Return the (X, Y) coordinate for the center point of the cell that contains the specified text.  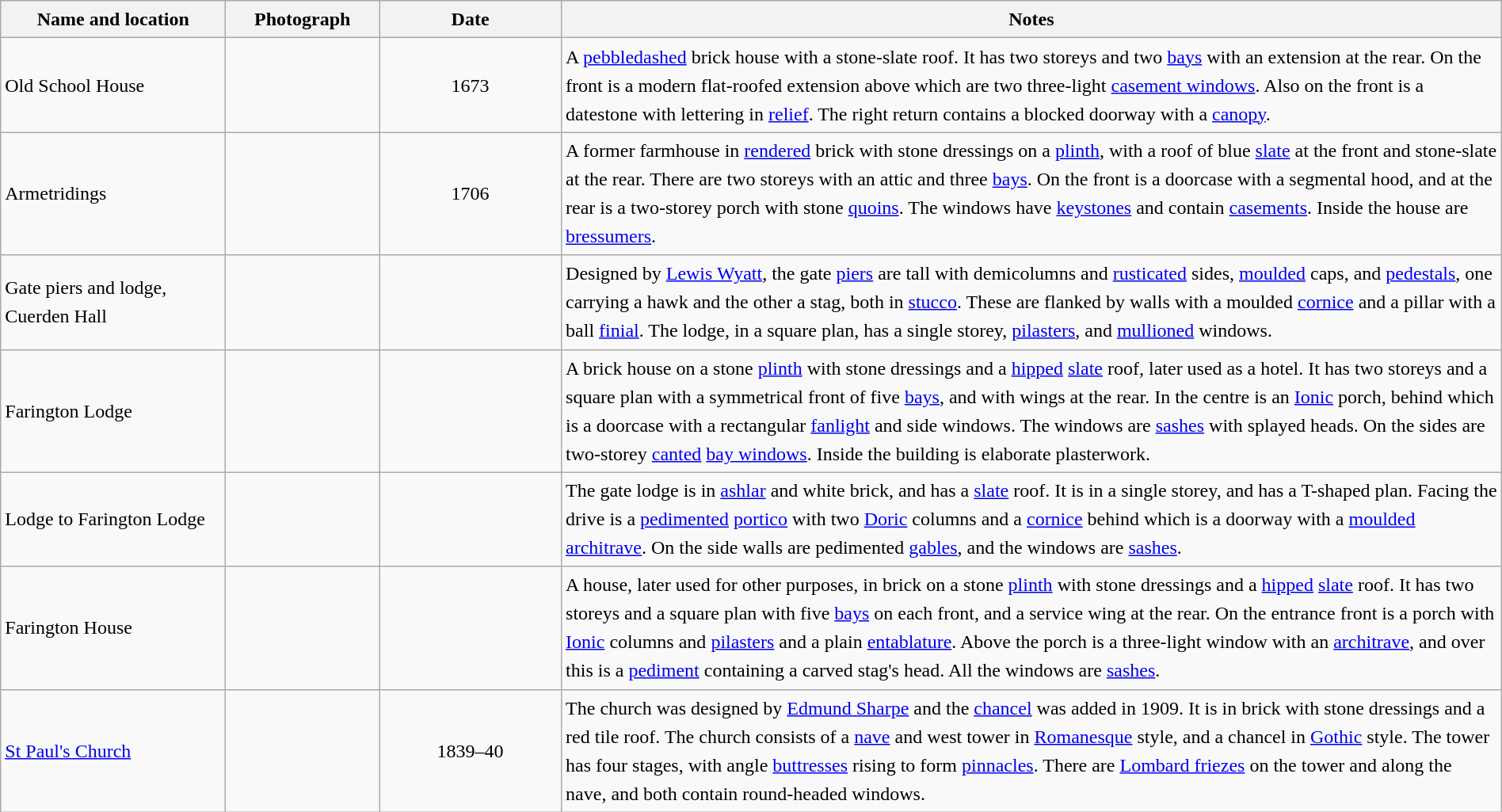
Old School House (113, 86)
Farington Lodge (113, 410)
1706 (471, 193)
St Paul's Church (113, 751)
Lodge to Farington Lodge (113, 520)
Gate piers and lodge,Cuerden Hall (113, 303)
1839–40 (471, 751)
Armetridings (113, 193)
Date (471, 19)
Name and location (113, 19)
Farington House (113, 627)
Photograph (303, 19)
Notes (1031, 19)
1673 (471, 86)
